For the text-containing cell, return its midpoint in [x, y] coordinate format. 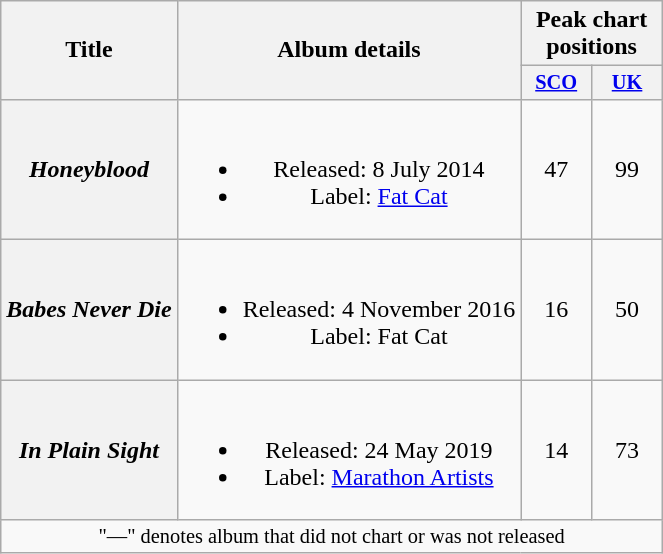
Released: 24 May 2019Label: Marathon Artists [349, 450]
99 [628, 169]
Title [89, 50]
50 [628, 310]
16 [556, 310]
Peak chart positions [592, 34]
Released: 4 November 2016Label: Fat Cat [349, 310]
73 [628, 450]
"—" denotes album that did not chart or was not released [332, 537]
In Plain Sight [89, 450]
Album details [349, 50]
Released: 8 July 2014Label: Fat Cat [349, 169]
Babes Never Die [89, 310]
UK [628, 83]
47 [556, 169]
14 [556, 450]
SCO [556, 83]
Honeyblood [89, 169]
